From the cell containing the given text, extract its center point as (x, y) coordinate. 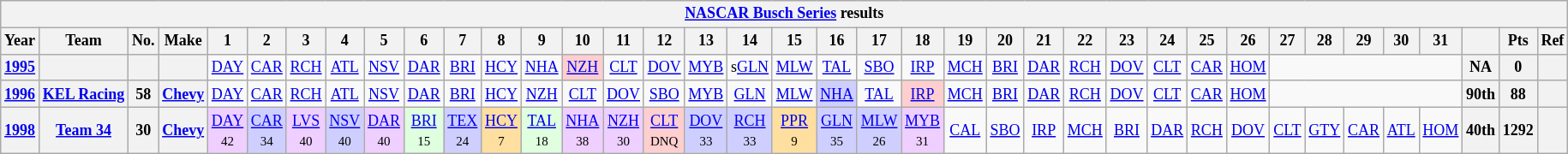
88 (1518, 94)
HCY7 (502, 130)
TAL18 (542, 130)
6 (423, 41)
7 (463, 41)
GLN (751, 94)
DOV33 (706, 130)
NA (1481, 67)
TEX24 (463, 130)
CLTDNQ (664, 130)
16 (837, 41)
Year (21, 41)
0 (1518, 67)
20 (1005, 41)
9 (542, 41)
NHA38 (583, 130)
Pts (1518, 41)
PPR9 (793, 130)
10 (583, 41)
18 (923, 41)
MLW26 (879, 130)
LVS40 (306, 130)
KEL Racing (83, 94)
2 (267, 41)
90th (1481, 94)
13 (706, 41)
1998 (21, 130)
NASCAR Busch Series results (785, 14)
19 (965, 41)
11 (624, 41)
14 (751, 41)
GTY (1325, 130)
26 (1248, 41)
Team 34 (83, 130)
Team (83, 41)
15 (793, 41)
29 (1364, 41)
8 (502, 41)
1995 (21, 67)
RCH33 (751, 130)
BRI15 (423, 130)
40th (1481, 130)
17 (879, 41)
28 (1325, 41)
No. (144, 41)
NZH30 (624, 130)
CAR34 (267, 130)
31 (1441, 41)
5 (384, 41)
58 (144, 94)
DAR40 (384, 130)
23 (1127, 41)
25 (1207, 41)
1292 (1518, 130)
Make (183, 41)
CAL (965, 130)
4 (344, 41)
sGLN (751, 67)
GLN35 (837, 130)
21 (1044, 41)
3 (306, 41)
NSV40 (344, 130)
12 (664, 41)
1996 (21, 94)
DAY42 (227, 130)
MYB31 (923, 130)
Ref (1553, 41)
27 (1287, 41)
1 (227, 41)
22 (1085, 41)
24 (1167, 41)
